Pinpoint the cell where the given text exists, returning its [X, Y] midpoint coordinate. 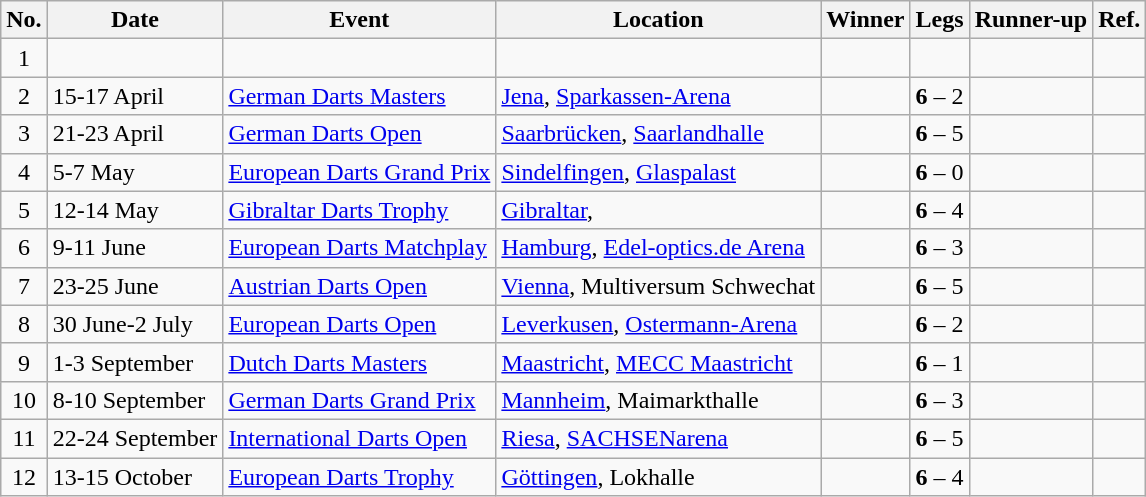
Göttingen, Lokhalle [658, 477]
Saarbrücken, Saarlandhalle [658, 134]
Runner-up [1031, 20]
German Darts Open [360, 134]
Leverkusen, Ostermann-Arena [658, 324]
Legs [940, 20]
3 [24, 134]
8 [24, 324]
Gibraltar Darts Trophy [360, 210]
Date [135, 20]
13-15 October [135, 477]
No. [24, 20]
Location [658, 20]
7 [24, 286]
German Darts Masters [360, 96]
Dutch Darts Masters [360, 362]
European Darts Matchplay [360, 248]
European Darts Grand Prix [360, 172]
9 [24, 362]
5 [24, 210]
2 [24, 96]
4 [24, 172]
15-17 April [135, 96]
23-25 June [135, 286]
Austrian Darts Open [360, 286]
1 [24, 58]
1-3 September [135, 362]
12-14 May [135, 210]
Vienna, Multiversum Schwechat [658, 286]
Hamburg, Edel-optics.de Arena [658, 248]
Riesa, SACHSENarena [658, 438]
8-10 September [135, 400]
30 June-2 July [135, 324]
European Darts Open [360, 324]
6 – 1 [940, 362]
International Darts Open [360, 438]
Ref. [1120, 20]
Jena, Sparkassen-Arena [658, 96]
Winner [866, 20]
German Darts Grand Prix [360, 400]
9-11 June [135, 248]
Gibraltar, [658, 210]
Maastricht, MECC Maastricht [658, 362]
European Darts Trophy [360, 477]
21-23 April [135, 134]
Sindelfingen, Glaspalast [658, 172]
6 [24, 248]
Event [360, 20]
22-24 September [135, 438]
6 – 0 [940, 172]
10 [24, 400]
Mannheim, Maimarkthalle [658, 400]
5-7 May [135, 172]
12 [24, 477]
11 [24, 438]
